Return the [x, y] coordinate for the center point of the cell that contains the specified text.  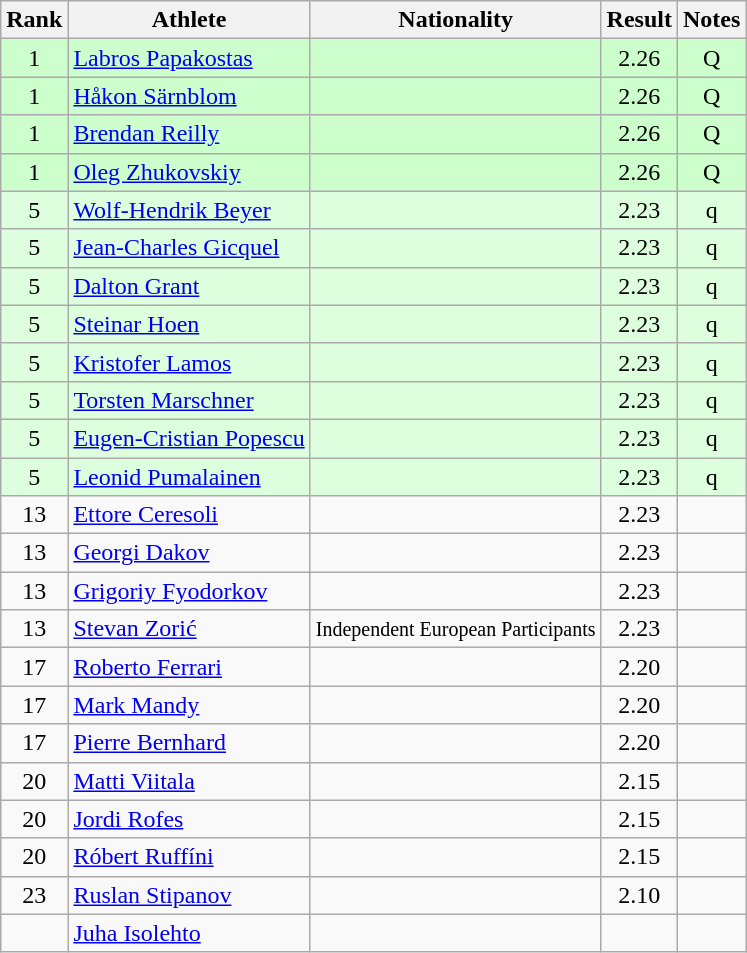
Eugen-Cristian Popescu [189, 438]
Jordi Rofes [189, 819]
Kristofer Lamos [189, 362]
Steinar Hoen [189, 324]
Notes [711, 20]
Independent European Participants [456, 629]
Juha Isolehto [189, 933]
Wolf-Hendrik Beyer [189, 210]
Róbert Ruffíni [189, 857]
Result [639, 20]
Grigoriy Fyodorkov [189, 591]
Brendan Reilly [189, 134]
Håkon Särnblom [189, 96]
Jean-Charles Gicquel [189, 248]
Nationality [456, 20]
23 [34, 895]
Dalton Grant [189, 286]
Ruslan Stipanov [189, 895]
Rank [34, 20]
Mark Mandy [189, 705]
Georgi Dakov [189, 553]
Leonid Pumalainen [189, 477]
Ettore Ceresoli [189, 515]
Torsten Marschner [189, 400]
Stevan Zorić [189, 629]
Pierre Bernhard [189, 743]
2.10 [639, 895]
Roberto Ferrari [189, 667]
Matti Viitala [189, 781]
Labros Papakostas [189, 58]
Oleg Zhukovskiy [189, 172]
Athlete [189, 20]
